Determine the (x, y) coordinate at the center of the cell enclosing the given text.  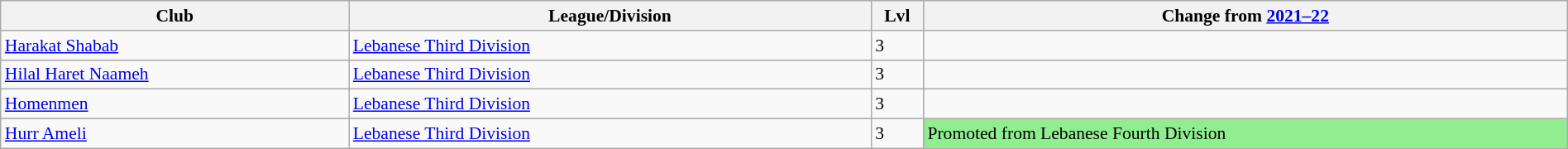
Hurr Ameli (175, 134)
Club (175, 16)
Hilal Haret Naameh (175, 74)
Lvl (896, 16)
League/Division (610, 16)
Change from 2021–22 (1245, 16)
Homenmen (175, 104)
Harakat Shabab (175, 46)
Promoted from Lebanese Fourth Division (1245, 134)
